For the text-containing cell, return its midpoint in (X, Y) coordinate format. 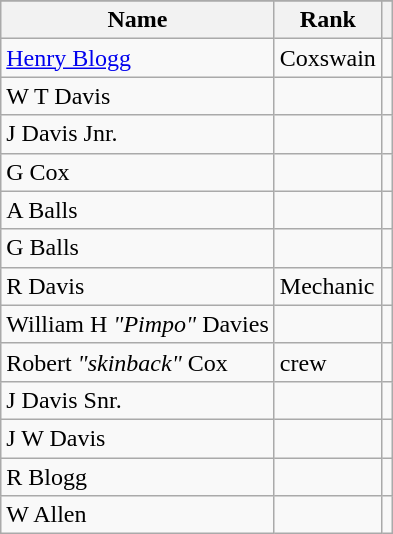
W T Davis (138, 96)
R Davis (138, 286)
Henry Blogg (138, 58)
G Cox (138, 172)
William H "Pimpo" Davies (138, 324)
Robert "skinback" Cox (138, 362)
A Balls (138, 210)
Name (138, 20)
W Allen (138, 515)
Rank (328, 20)
J Davis Snr. (138, 400)
Mechanic (328, 286)
J Davis Jnr. (138, 134)
G Balls (138, 248)
J W Davis (138, 438)
R Blogg (138, 477)
crew (328, 362)
Coxswain (328, 58)
